Scan for the cell matching the given text and deliver its [x, y] coordinate at center. 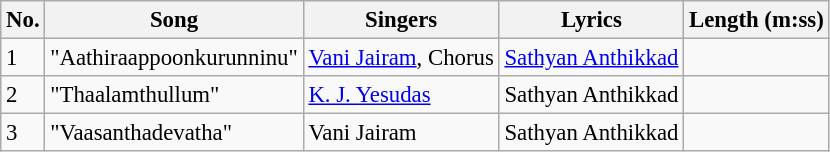
"Vaasanthadevatha" [174, 133]
K. J. Yesudas [401, 95]
No. [23, 20]
Lyrics [592, 20]
Length (m:ss) [756, 20]
Song [174, 20]
Singers [401, 20]
Vani Jairam [401, 133]
Vani Jairam, Chorus [401, 58]
2 [23, 95]
1 [23, 58]
"Aathiraappoonkurunninu" [174, 58]
"Thaalamthullum" [174, 95]
3 [23, 133]
